Search for the cell housing the specified text and yield its [X, Y] center coordinate. 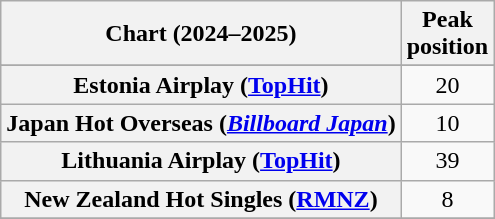
20 [447, 85]
New Zealand Hot Singles (RMNZ) [201, 199]
Peakposition [447, 34]
Lithuania Airplay (TopHit) [201, 161]
Japan Hot Overseas (Billboard Japan) [201, 123]
10 [447, 123]
8 [447, 199]
Chart (2024–2025) [201, 34]
Estonia Airplay (TopHit) [201, 85]
39 [447, 161]
